Capture the cell that displays the provided text and extract its (X, Y) central coordinate. 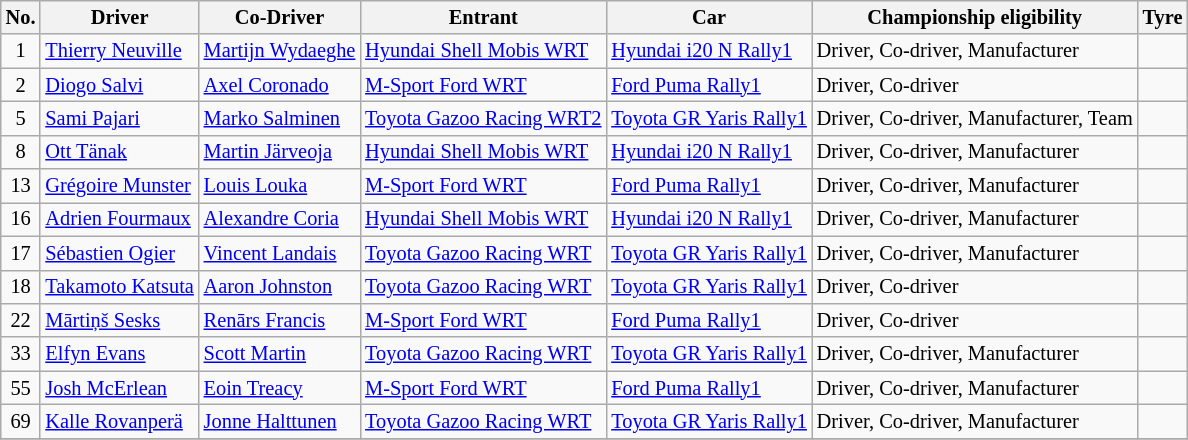
Championship eligibility (975, 17)
Vincent Landais (280, 253)
Jonne Halttunen (280, 421)
Ott Tänak (119, 152)
55 (21, 388)
8 (21, 152)
18 (21, 287)
22 (21, 320)
No. (21, 17)
33 (21, 354)
Diogo Salvi (119, 85)
Co-Driver (280, 17)
Driver, Co-driver, Manufacturer, Team (975, 118)
Toyota Gazoo Racing WRT2 (483, 118)
Kalle Rovanperä (119, 421)
Adrien Fourmaux (119, 219)
Grégoire Munster (119, 186)
Louis Louka (280, 186)
Martin Järveoja (280, 152)
5 (21, 118)
69 (21, 421)
Marko Salminen (280, 118)
Martijn Wydaeghe (280, 51)
Car (708, 17)
Thierry Neuville (119, 51)
16 (21, 219)
Mārtiņš Sesks (119, 320)
Takamoto Katsuta (119, 287)
Scott Martin (280, 354)
Alexandre Coria (280, 219)
Driver (119, 17)
13 (21, 186)
2 (21, 85)
Josh McErlean (119, 388)
Axel Coronado (280, 85)
17 (21, 253)
Sébastien Ogier (119, 253)
Renārs Francis (280, 320)
Elfyn Evans (119, 354)
1 (21, 51)
Aaron Johnston (280, 287)
Tyre (1163, 17)
Sami Pajari (119, 118)
Eoin Treacy (280, 388)
Entrant (483, 17)
